Extract the (x, y) coordinate from the center of the cell holding the provided text.  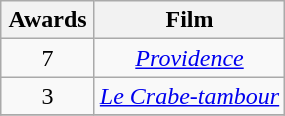
7 (48, 58)
Awards (48, 20)
Film (189, 20)
Providence (189, 58)
Le Crabe-tambour (189, 96)
3 (48, 96)
